Scan for the cell matching the given text and deliver its (X, Y) coordinate at center. 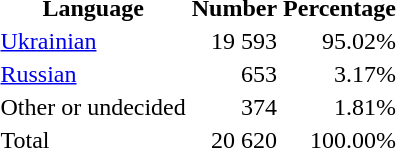
653 (234, 74)
19 593 (234, 41)
374 (234, 107)
